Detect which cell encompasses the target text, then output its [X, Y] center coordinate. 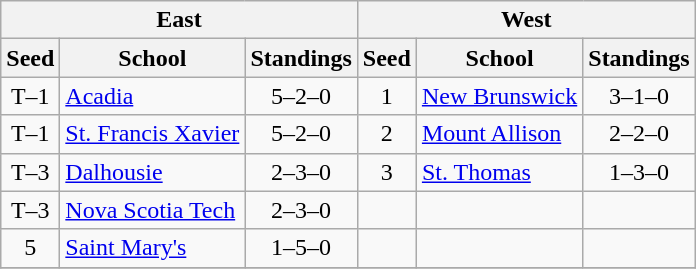
1–5–0 [301, 248]
Acadia [152, 96]
West [526, 20]
Mount Allison [499, 134]
New Brunswick [499, 96]
1 [386, 96]
2–2–0 [639, 134]
Nova Scotia Tech [152, 210]
East [180, 20]
1–3–0 [639, 172]
3 [386, 172]
Dalhousie [152, 172]
2 [386, 134]
Saint Mary's [152, 248]
5 [30, 248]
St. Francis Xavier [152, 134]
St. Thomas [499, 172]
3–1–0 [639, 96]
